Scan for the cell matching the given text and deliver its [X, Y] coordinate at center. 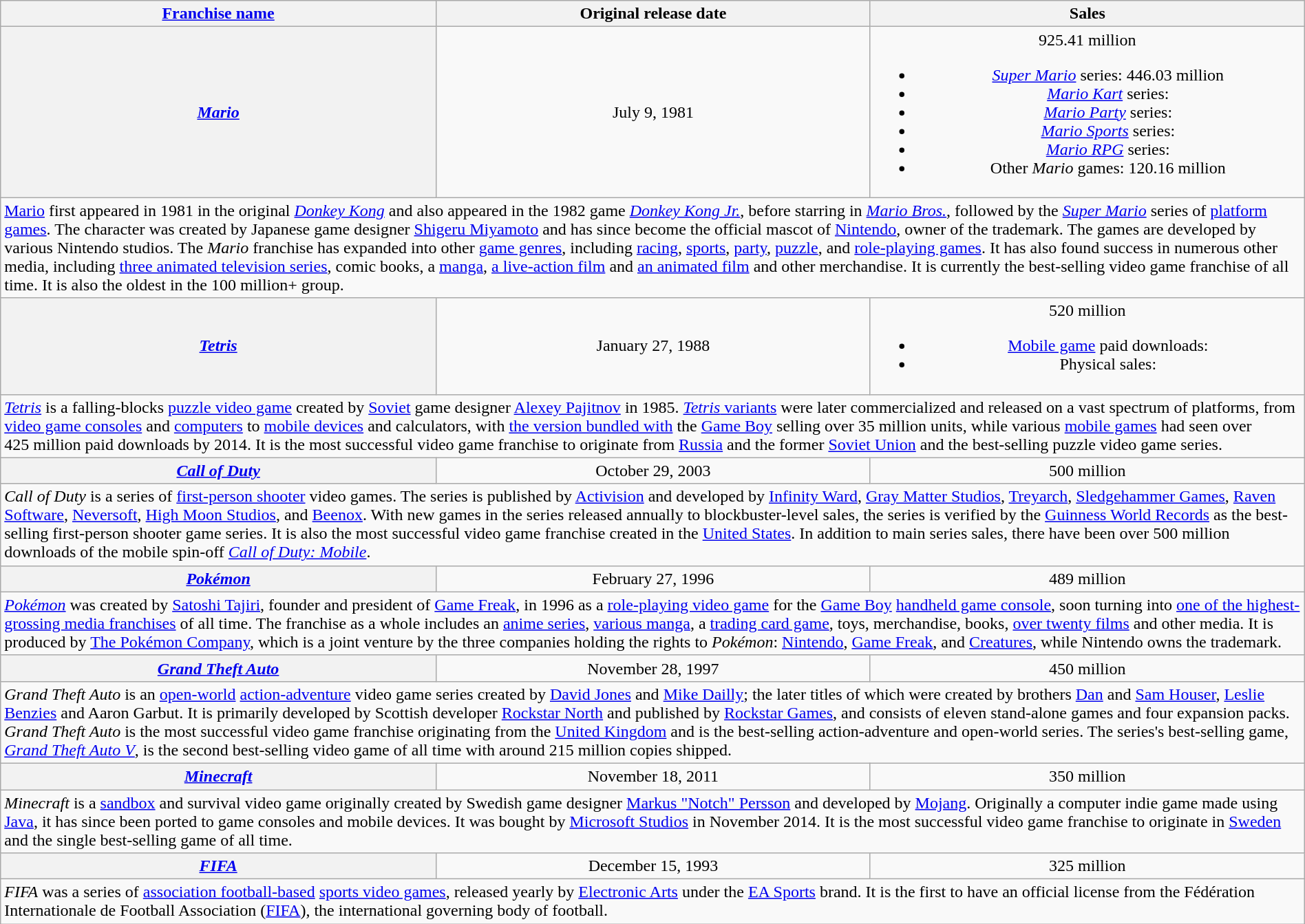
Minecraft [219, 776]
489 million [1087, 579]
Pokémon [219, 579]
Franchise name [219, 14]
February 27, 1996 [652, 579]
325 million [1087, 866]
FIFA [219, 866]
November 18, 2011 [652, 776]
January 27, 1988 [652, 346]
December 15, 1993 [652, 866]
Sales [1087, 14]
Mario [219, 112]
Original release date [652, 14]
July 9, 1981 [652, 112]
Tetris [219, 346]
350 million [1087, 776]
November 28, 1997 [652, 668]
October 29, 2003 [652, 471]
520 millionMobile game paid downloads: Physical sales: [1087, 346]
500 million [1087, 471]
Call of Duty [219, 471]
450 million [1087, 668]
Grand Theft Auto [219, 668]
